Identify which cell holds the provided text, then report its [X, Y] central coordinate. 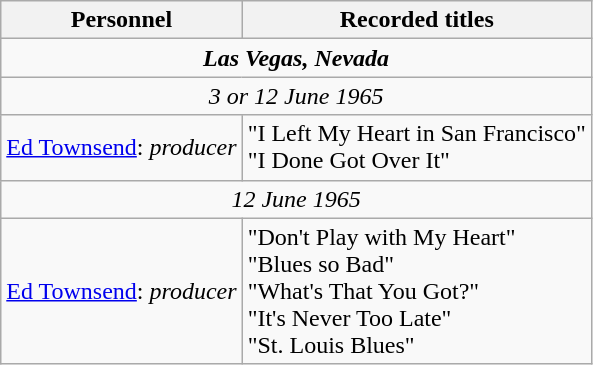
Personnel [122, 20]
"Don't Play with My Heart""Blues so Bad""What's That You Got?""It's Never Too Late""St. Louis Blues" [416, 291]
Las Vegas, Nevada [296, 58]
Recorded titles [416, 20]
12 June 1965 [296, 199]
"I Left My Heart in San Francisco""I Done Got Over It" [416, 148]
3 or 12 June 1965 [296, 96]
